Extract the (x, y) coordinate from the center of the cell holding the provided text.  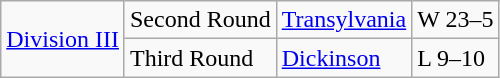
Dickinson (344, 58)
Division III (63, 39)
Third Round (200, 58)
W 23–5 (456, 20)
Second Round (200, 20)
L 9–10 (456, 58)
Transylvania (344, 20)
